For the text-containing cell, return its midpoint in [X, Y] coordinate format. 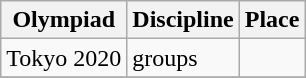
groups [183, 58]
Olympiad [64, 20]
Tokyo 2020 [64, 58]
Place [272, 20]
Discipline [183, 20]
